Locate the cell with the specified text and output its [x, y] center coordinate. 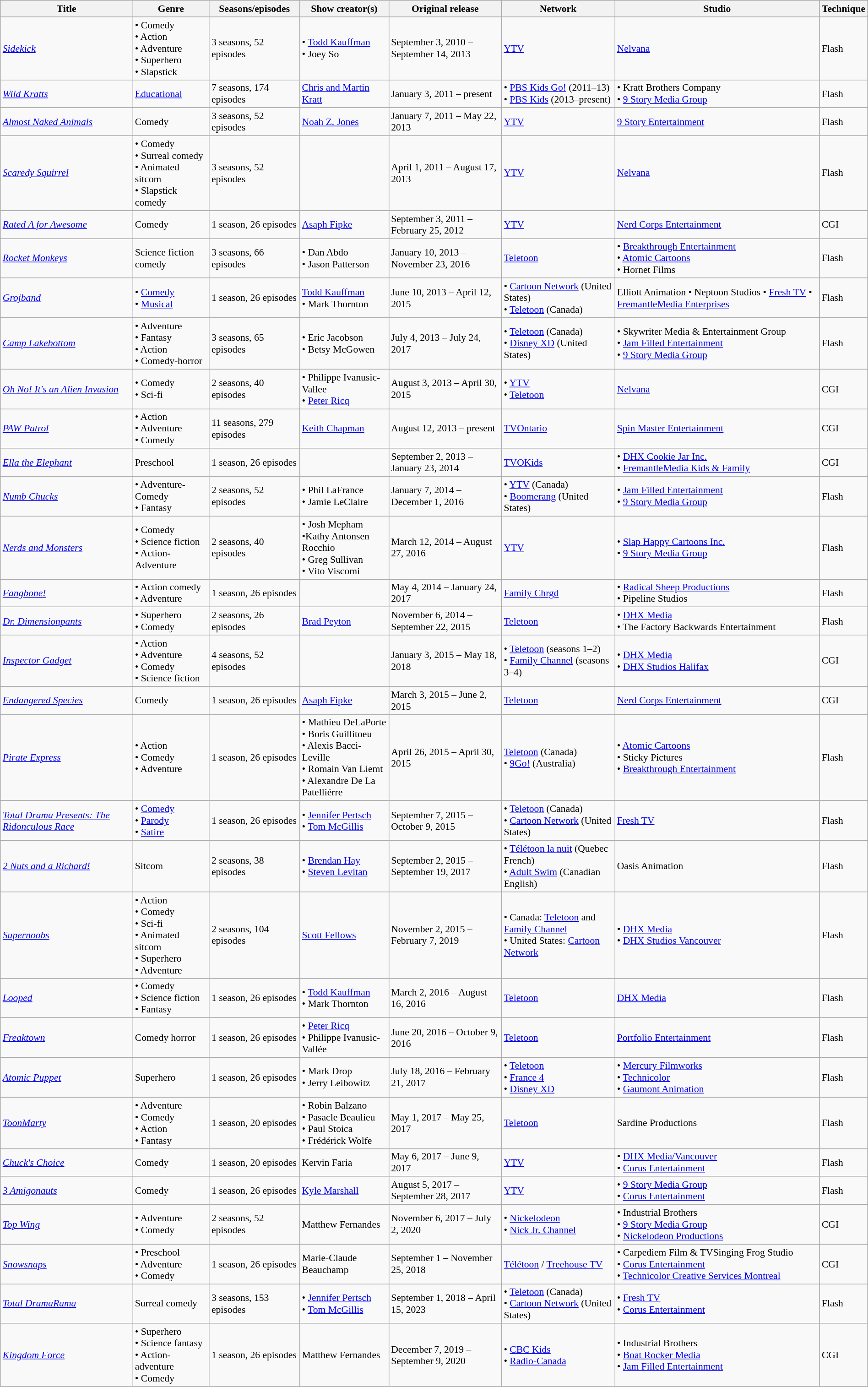
Studio [717, 9]
• DHX Media• The Factory Backwards Entertainment [717, 621]
• Phil LaFrance• Jamie LeClaire [344, 496]
• Action• Adventure• Comedy [171, 429]
Marie-Claude Beauchamp [344, 1264]
Portfolio Entertainment [717, 1038]
November 6, 2017 – July 2, 2020 [445, 1224]
Chuck's Choice [67, 1162]
Endangered Species [67, 701]
March 3, 2015 – June 2, 2015 [445, 701]
August 5, 2017 – September 28, 2017 [445, 1191]
• DHX Cookie Jar Inc.• FremantleMedia Kids & Family [717, 462]
7 seasons, 174 episodes [255, 93]
Todd Kauffman • Mark Thornton [344, 299]
• Comedy• Parody• Satire [171, 821]
• Philippe Ivanusic-Vallee• Peter Ricq [344, 389]
Grojband [67, 299]
• Preschool• Adventure• Comedy [171, 1264]
3 seasons, 65 episodes [255, 343]
Original release [445, 9]
Show creator(s) [344, 9]
Almost Naked Animals [67, 122]
2 Nuts and a Richard! [67, 866]
August 3, 2013 – April 30, 2015 [445, 389]
• 9 Story Media Group• Corus Entertainment [717, 1191]
Science fiction comedy [171, 258]
• Comedy• Science fiction• Action-Adventure [171, 548]
• Atomic Cartoons• Sticky Pictures• Breakthrough Entertainment [717, 757]
Total DramaRama [67, 1304]
November 2, 2015 – February 7, 2019 [445, 935]
Numb Chucks [67, 496]
Atomic Puppet [67, 1078]
September 1, 2018 – April 15, 2023 [445, 1304]
September 3, 2010 – September 14, 2013 [445, 49]
September 2, 2013 – January 23, 2014 [445, 462]
• Action• Comedy• Adventure [171, 757]
• CBC Kids• Radio-Canada [558, 1355]
Pirate Express [67, 757]
March 12, 2014 – August 27, 2016 [445, 548]
• Adventure• Comedy [171, 1224]
• Industrial Brothers• 9 Story Media Group• Nickelodeon Productions [717, 1224]
Kyle Marshall [344, 1191]
Freaktown [67, 1038]
• Mathieu DeLaPorte• Boris Guillitoeu• Alexis Bacci-Leville• Romain Van Liemt• Alexandre De La Patelliérre [344, 757]
2 seasons, 26 episodes [255, 621]
TVOntario [558, 429]
September 3, 2011 – February 25, 2012 [445, 224]
Total Drama Presents: The Ridonculous Race [67, 821]
• Cartoon Network (United States) • Teletoon (Canada) [558, 299]
September 1 – November 25, 2018 [445, 1264]
• Adventure-Comedy• Fantasy [171, 496]
Genre [171, 9]
Scaredy Squirrel [67, 173]
• Adventure• Comedy• Action• Fantasy [171, 1123]
Chris and Martin Kratt [344, 93]
May 6, 2017 – June 9, 2017 [445, 1162]
• Eric Jacobson• Betsy McGowen [344, 343]
January 3, 2011 – present [445, 93]
4 seasons, 52 episodes [255, 661]
Network [558, 9]
• Superhero• Science fantasy• Action-adventure• Comedy [171, 1355]
• Josh Mepham •Kathy Antonsen Rocchio• Greg Sullivan• Vito Viscomi [344, 548]
• Fresh TV• Corus Entertainment [717, 1304]
• DHX Media/Vancouver• Corus Entertainment [717, 1162]
• Teletoon (seasons 1–2)• Family Channel (seasons 3–4) [558, 661]
• Action• Comedy• Sci-fi• Animated sitcom• Superhero• Adventure [171, 935]
Nerds and Monsters [67, 548]
Sitcom [171, 866]
Rated A for Awesome [67, 224]
May 4, 2014 – January 24, 2017 [445, 593]
2 seasons, 104 episodes [255, 935]
Sardine Productions [717, 1123]
Rocket Monkeys [67, 258]
• Comedy• Musical [171, 299]
• YTV (Canada)• Boomerang (United States) [558, 496]
Elliott Animation • Neptoon Studios • Fresh TV • FremantleMedia Enterprises [717, 299]
Superhero [171, 1078]
Fangbone! [67, 593]
9 Story Entertainment [717, 122]
• Radical Sheep Productions• Pipeline Studios [717, 593]
January 3, 2015 – May 18, 2018 [445, 661]
• Carpediem Film & TVSinging Frog Studio• Corus Entertainment• Technicolor Creative Services Montreal [717, 1264]
• Breakthrough Entertainment• Atomic Cartoons• Hornet Films [717, 258]
• Nickelodeon• Nick Jr. Channel [558, 1224]
3 seasons, 153 episodes [255, 1304]
Oasis Animation [717, 866]
Snowsnaps [67, 1264]
March 2, 2016 – August 16, 2016 [445, 998]
Top Wing [67, 1224]
April 1, 2011 – August 17, 2013 [445, 173]
Sidekick [67, 49]
Technique [843, 9]
• DHX Media• DHX Studios Halifax [717, 661]
• Comedy• Surreal comedy• Animated sitcom• Slapstick comedy [171, 173]
Camp Lakebottom [67, 343]
Looped [67, 998]
Noah Z. Jones [344, 122]
TVOKids [558, 462]
• Action comedy• Adventure [171, 593]
June 20, 2016 – October 9, 2016 [445, 1038]
3 seasons, 66 episodes [255, 258]
• Télétoon la nuit (Quebec French)• Adult Swim (Canadian English) [558, 866]
Ella the Elephant [67, 462]
Family Chrgd [558, 593]
January 10, 2013 – November 23, 2016 [445, 258]
Kingdom Force [67, 1355]
• Action• Adventure• Comedy• Science fiction [171, 661]
Wild Kratts [67, 93]
• Robin Balzano• Pasacle Beaulieu• Paul Stoica• Frédérick Wolfe [344, 1123]
December 7, 2019 – September 9, 2020 [445, 1355]
• Teletoon• France 4• Disney XD [558, 1078]
• Industrial Brothers• Boat Rocker Media• Jam Filled Entertainment [717, 1355]
• Superhero• Comedy [171, 621]
• Jam Filled Entertainment• 9 Story Media Group [717, 496]
PAW Patrol [67, 429]
DHX Media [717, 998]
• Canada: Teletoon and Family Channel• United States: Cartoon Network [558, 935]
May 1, 2017 – May 25, 2017 [445, 1123]
September 7, 2015 – October 9, 2015 [445, 821]
• Mercury Filmworks• Technicolor• Gaumont Animation [717, 1078]
• Peter Ricq• Philippe Ivanusic-Vallée [344, 1038]
Inspector Gadget [67, 661]
• Teletoon (Canada)• Disney XD (United States) [558, 343]
• Comedy• Science fiction• Fantasy [171, 998]
November 6, 2014 –September 22, 2015 [445, 621]
Spin Master Entertainment [717, 429]
Brad Peyton [344, 621]
Seasons/episodes [255, 9]
January 7, 2014 – December 1, 2016 [445, 496]
January 7, 2011 – May 22, 2013 [445, 122]
June 10, 2013 – April 12, 2015 [445, 299]
• Todd Kauffman• Mark Thornton [344, 998]
11 seasons, 279 episodes [255, 429]
ToonMarty [67, 1123]
Title [67, 9]
• Kratt Brothers Company• 9 Story Media Group [717, 93]
Surreal comedy [171, 1304]
April 26, 2015 – April 30, 2015 [445, 757]
Oh No! It's an Alien Invasion [67, 389]
Fresh TV [717, 821]
Keith Chapman [344, 429]
July 4, 2013 – July 24, 2017 [445, 343]
2 seasons, 38 episodes [255, 866]
• PBS Kids Go! (2011–13)• PBS Kids (2013–present) [558, 93]
Télétoon / Treehouse TV [558, 1264]
• Comedy• Sci-fi [171, 389]
• Slap Happy Cartoons Inc.• 9 Story Media Group [717, 548]
3 Amigonauts [67, 1191]
• YTV• Teletoon [558, 389]
• Mark Drop• Jerry Leibowitz [344, 1078]
August 12, 2013 – present [445, 429]
Scott Fellows [344, 935]
• DHX Media• DHX Studios Vancouver [717, 935]
Comedy horror [171, 1038]
• Dan Abdo• Jason Patterson [344, 258]
Kervin Faria [344, 1162]
• Skywriter Media & Entertainment Group• Jam Filled Entertainment• 9 Story Media Group [717, 343]
Teletoon (Canada)• 9Go! (Australia) [558, 757]
• Brendan Hay• Steven Levitan [344, 866]
July 18, 2016 – February 21, 2017 [445, 1078]
• Adventure• Fantasy• Action• Comedy-horror [171, 343]
Dr. Dimensionpants [67, 621]
September 2, 2015 – September 19, 2017 [445, 866]
Preschool [171, 462]
Educational [171, 93]
• Comedy• Action• Adventure• Superhero• Slapstick [171, 49]
Supernoobs [67, 935]
• Todd Kauffman• Joey So [344, 49]
